For the text-containing cell, return its midpoint in (X, Y) coordinate format. 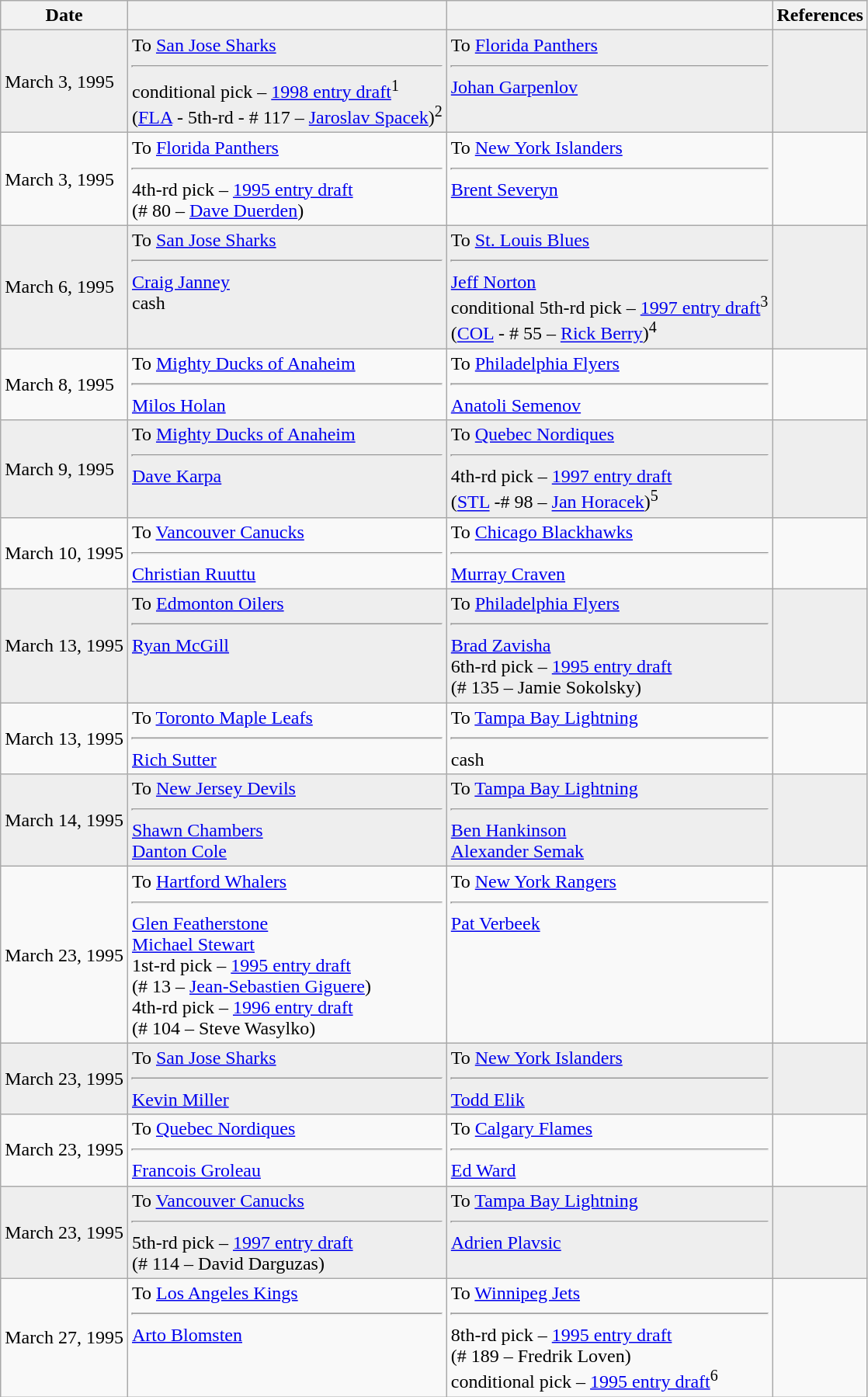
To Tampa Bay Lightningcash (609, 738)
To Edmonton OilersRyan McGill (287, 646)
To Vancouver CanucksChristian Ruuttu (287, 554)
Date (64, 16)
To Mighty Ducks of AnaheimDave Karpa (287, 469)
To New York RangersPat Verbeek (609, 955)
To Tampa Bay LightningAdrien Plavsic (609, 1232)
To San Jose SharksCraig Janneycash (287, 287)
References (820, 16)
To Chicago BlackhawksMurray Craven (609, 554)
To Quebec NordiquesFrancois Groleau (287, 1150)
To New York IslandersTodd Elik (609, 1079)
To New Jersey DevilsShawn ChambersDanton Cole (287, 820)
To New York IslandersBrent Severyn (609, 179)
To Philadelphia FlyersBrad Zavisha6th-rd pick – 1995 entry draft(# 135 – Jamie Sokolsky) (609, 646)
To San Jose SharksKevin Miller (287, 1079)
To San Jose Sharksconditional pick – 1998 entry draft1(FLA - 5th-rd - # 117 – Jaroslav Spacek)2 (287, 82)
To Winnipeg Jets8th-rd pick – 1995 entry draft(# 189 – Fredrik Loven)conditional pick – 1995 entry draft6 (609, 1337)
To Florida PanthersJohan Garpenlov (609, 82)
March 27, 1995 (64, 1337)
To Toronto Maple LeafsRich Sutter (287, 738)
To Calgary FlamesEd Ward (609, 1150)
To Quebec Nordiques4th-rd pick – 1997 entry draft(STL -# 98 – Jan Horacek)5 (609, 469)
To Philadelphia FlyersAnatoli Semenov (609, 384)
March 8, 1995 (64, 384)
March 10, 1995 (64, 554)
March 9, 1995 (64, 469)
To Los Angeles KingsArto Blomsten (287, 1337)
To Mighty Ducks of AnaheimMilos Holan (287, 384)
March 6, 1995 (64, 287)
To Tampa Bay LightningBen HankinsonAlexander Semak (609, 820)
To Florida Panthers4th-rd pick – 1995 entry draft(# 80 – Dave Duerden) (287, 179)
To Vancouver Canucks5th-rd pick – 1997 entry draft(# 114 – David Darguzas) (287, 1232)
March 14, 1995 (64, 820)
To St. Louis BluesJeff Nortonconditional 5th-rd pick – 1997 entry draft3(COL - # 55 – Rick Berry)4 (609, 287)
